Provide the (X, Y) coordinate of the cell's center where the given text is located.  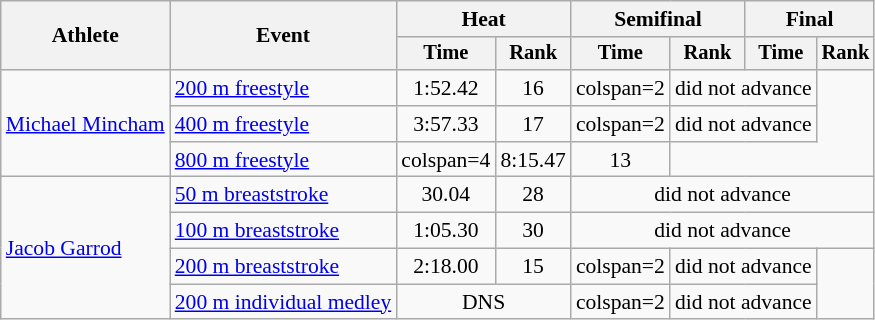
200 m freestyle (284, 88)
2:18.00 (446, 267)
30.04 (446, 195)
13 (620, 160)
Athlete (86, 36)
200 m individual medley (284, 302)
17 (532, 124)
30 (532, 231)
colspan=4 (446, 160)
3:57.33 (446, 124)
100 m breaststroke (284, 231)
Heat (484, 19)
1:52.42 (446, 88)
Jacob Garrod (86, 248)
400 m freestyle (284, 124)
8:15.47 (532, 160)
15 (532, 267)
200 m breaststroke (284, 267)
DNS (484, 302)
28 (532, 195)
Final (810, 19)
Semifinal (658, 19)
50 m breaststroke (284, 195)
800 m freestyle (284, 160)
Michael Mincham (86, 124)
16 (532, 88)
Event (284, 36)
1:05.30 (446, 231)
